Capture the cell that displays the provided text and extract its [X, Y] central coordinate. 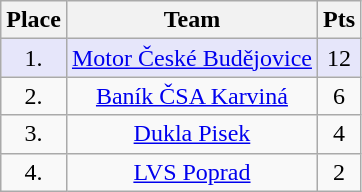
4. [34, 172]
1. [34, 58]
Pts [338, 20]
Team [192, 20]
4 [338, 134]
Baník ČSA Karviná [192, 96]
2 [338, 172]
2. [34, 96]
LVS Poprad [192, 172]
12 [338, 58]
Motor České Budějovice [192, 58]
Dukla Pisek [192, 134]
Place [34, 20]
6 [338, 96]
3. [34, 134]
